Provide the (X, Y) coordinate of the cell's center where the given text is located.  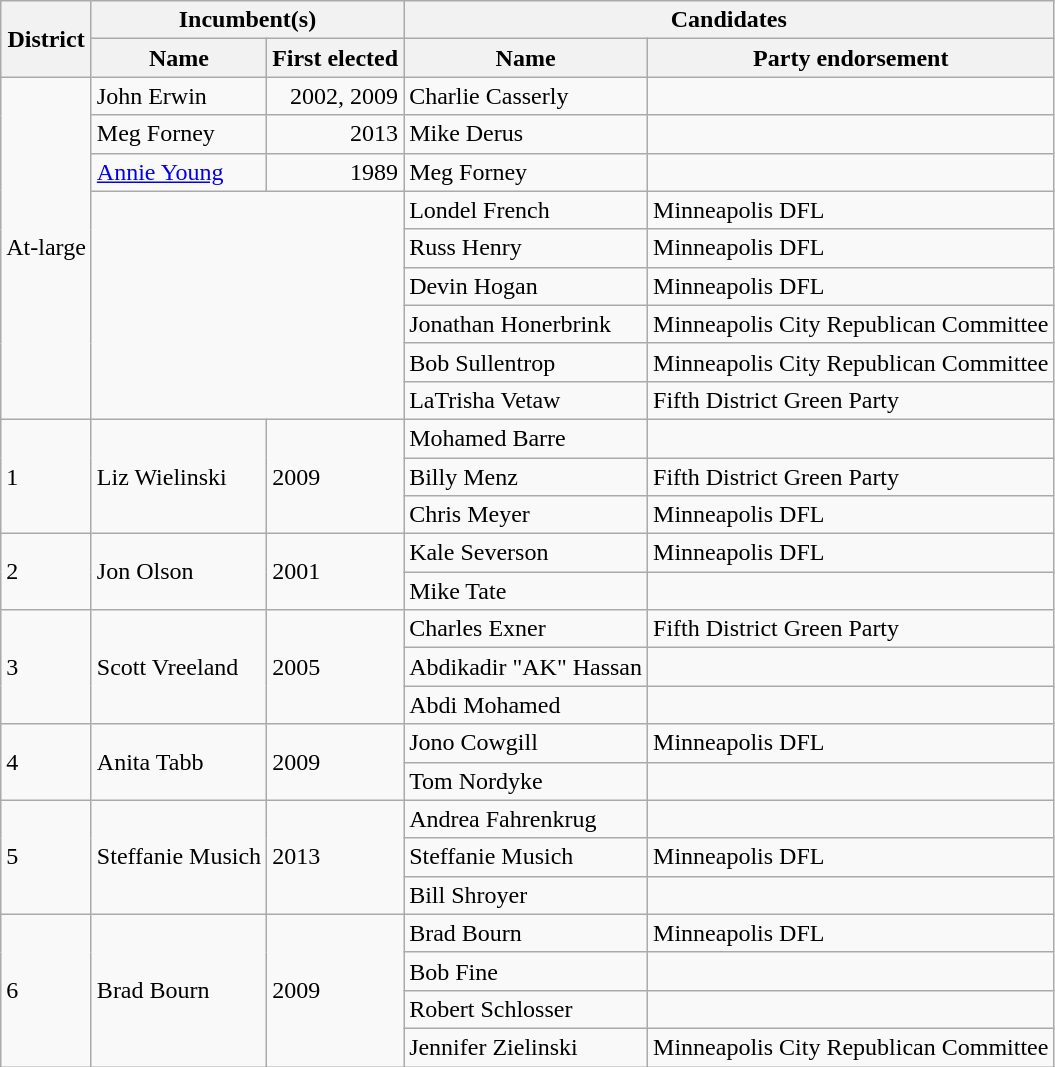
Jennifer Zielinski (526, 1047)
4 (46, 762)
2001 (336, 572)
John Erwin (178, 96)
Charlie Casserly (526, 96)
Andrea Fahrenkrug (526, 819)
3 (46, 667)
5 (46, 857)
2002, 2009 (336, 96)
Bob Fine (526, 971)
2005 (336, 667)
Tom Nordyke (526, 781)
Mohamed Barre (526, 438)
Anita Tabb (178, 762)
Billy Menz (526, 477)
Mike Derus (526, 134)
Jono Cowgill (526, 743)
Annie Young (178, 172)
Robert Schlosser (526, 1009)
Jon Olson (178, 572)
6 (46, 990)
Abdi Mohamed (526, 705)
Mike Tate (526, 591)
Scott Vreeland (178, 667)
Bill Shroyer (526, 895)
At-large (46, 248)
Abdikadir "AK" Hassan (526, 667)
Party endorsement (851, 58)
Candidates (729, 20)
Charles Exner (526, 629)
2 (46, 572)
Bob Sullentrop (526, 362)
Chris Meyer (526, 515)
Russ Henry (526, 248)
Devin Hogan (526, 286)
1 (46, 476)
First elected (336, 58)
LaTrisha Vetaw (526, 400)
Incumbent(s) (247, 20)
1989 (336, 172)
Londel French (526, 210)
Kale Severson (526, 553)
Liz Wielinski (178, 476)
Jonathan Honerbrink (526, 324)
District (46, 39)
